Extract the (x, y) coordinate from the center of the cell holding the provided text.  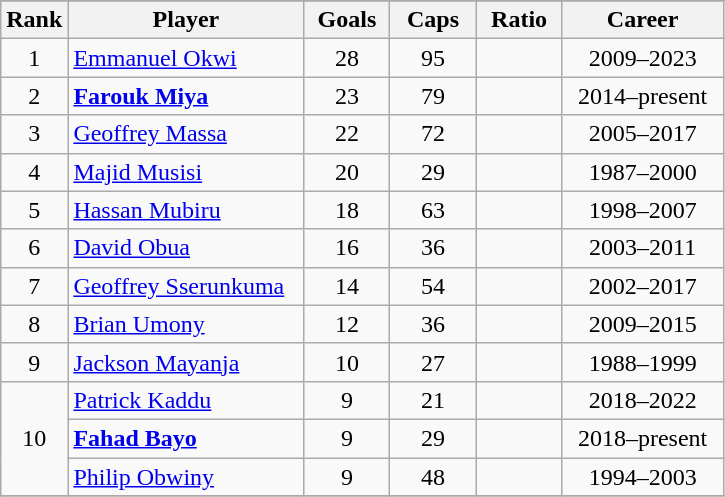
6 (34, 248)
2009–2015 (642, 324)
63 (433, 210)
7 (34, 286)
2002–2017 (642, 286)
1 (34, 58)
Patrick Kaddu (186, 400)
18 (347, 210)
2 (34, 96)
1994–2003 (642, 477)
Ratio (519, 20)
Majid Musisi (186, 172)
David Obua (186, 248)
54 (433, 286)
5 (34, 210)
Player (186, 20)
48 (433, 477)
2018–2022 (642, 400)
16 (347, 248)
72 (433, 134)
Brian Umony (186, 324)
95 (433, 58)
21 (433, 400)
12 (347, 324)
14 (347, 286)
Career (642, 20)
Jackson Mayanja (186, 362)
Emmanuel Okwi (186, 58)
1988–1999 (642, 362)
Fahad Bayo (186, 438)
2003–2011 (642, 248)
2014–present (642, 96)
Geoffrey Sserunkuma (186, 286)
Caps (433, 20)
Goals (347, 20)
79 (433, 96)
Farouk Miya (186, 96)
3 (34, 134)
8 (34, 324)
Hassan Mubiru (186, 210)
27 (433, 362)
Geoffrey Massa (186, 134)
Rank (34, 20)
1987–2000 (642, 172)
4 (34, 172)
23 (347, 96)
28 (347, 58)
20 (347, 172)
2009–2023 (642, 58)
1998–2007 (642, 210)
2005–2017 (642, 134)
22 (347, 134)
Philip Obwiny (186, 477)
2018–present (642, 438)
